Output the [x, y] coordinate of the center of the cell containing the given text.  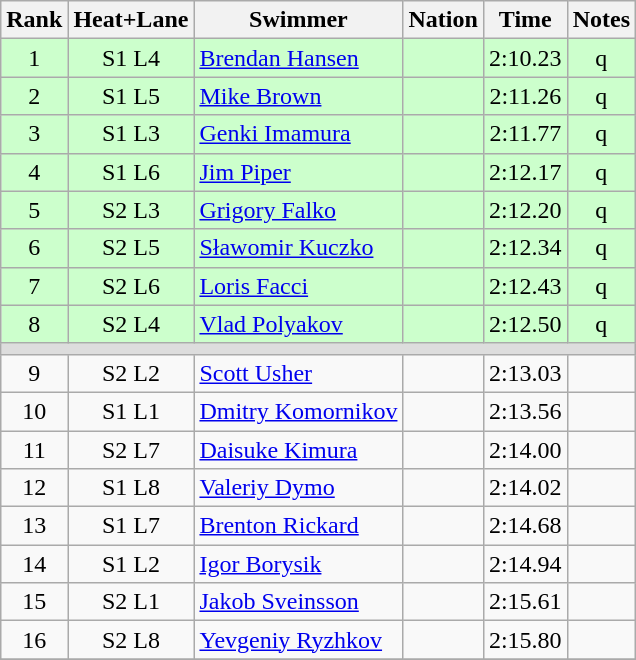
Daisuke Kimura [298, 449]
S1 L2 [131, 564]
Dmitry Komornikov [298, 411]
14 [34, 564]
Mike Brown [298, 96]
2:15.80 [525, 640]
Yevgeniy Ryzhkov [298, 640]
S2 L6 [131, 286]
Swimmer [298, 20]
S1 L1 [131, 411]
2:14.02 [525, 488]
Heat+Lane [131, 20]
10 [34, 411]
3 [34, 134]
2:13.56 [525, 411]
Igor Borysik [298, 564]
2:12.17 [525, 172]
2 [34, 96]
S1 L8 [131, 488]
S2 L5 [131, 248]
2:13.03 [525, 373]
2:14.00 [525, 449]
S1 L5 [131, 96]
16 [34, 640]
2:15.61 [525, 602]
2:12.50 [525, 324]
2:12.20 [525, 210]
S2 L4 [131, 324]
Genki Imamura [298, 134]
Rank [34, 20]
2:14.94 [525, 564]
1 [34, 58]
Vlad Polyakov [298, 324]
4 [34, 172]
Jakob Sveinsson [298, 602]
Loris Facci [298, 286]
2:12.34 [525, 248]
S2 L2 [131, 373]
2:11.26 [525, 96]
Notes [601, 20]
S1 L4 [131, 58]
S1 L3 [131, 134]
S1 L7 [131, 526]
8 [34, 324]
Valeriy Dymo [298, 488]
Time [525, 20]
Brendan Hansen [298, 58]
5 [34, 210]
Grigory Falko [298, 210]
2:10.23 [525, 58]
S2 L1 [131, 602]
Sławomir Kuczko [298, 248]
11 [34, 449]
15 [34, 602]
13 [34, 526]
2:14.68 [525, 526]
9 [34, 373]
12 [34, 488]
S2 L7 [131, 449]
Scott Usher [298, 373]
S2 L8 [131, 640]
7 [34, 286]
6 [34, 248]
S1 L6 [131, 172]
Brenton Rickard [298, 526]
2:12.43 [525, 286]
Jim Piper [298, 172]
2:11.77 [525, 134]
Nation [443, 20]
S2 L3 [131, 210]
